For the text-containing cell, return its midpoint in (X, Y) coordinate format. 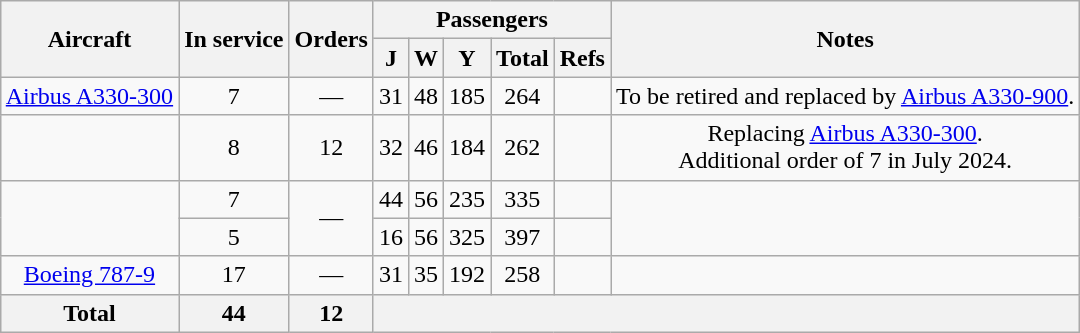
16 (390, 237)
Boeing 787-9 (89, 275)
To be retired and replaced by Airbus A330-900. (844, 96)
258 (523, 275)
17 (234, 275)
5 (234, 237)
264 (523, 96)
8 (234, 148)
W (426, 58)
Orders (331, 39)
192 (468, 275)
Refs (582, 58)
J (390, 58)
35 (426, 275)
46 (426, 148)
Passengers (492, 20)
325 (468, 237)
184 (468, 148)
185 (468, 96)
32 (390, 148)
In service (234, 39)
Aircraft (89, 39)
Notes (844, 39)
262 (523, 148)
Y (468, 58)
48 (426, 96)
Airbus A330-300 (89, 96)
Replacing Airbus A330-300.Additional order of 7 in July 2024. (844, 148)
235 (468, 199)
335 (523, 199)
397 (523, 237)
